Output the (x, y) coordinate of the center of the cell containing the given text.  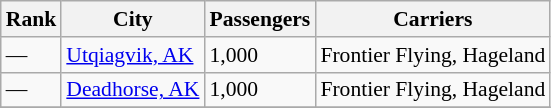
Passengers (260, 19)
Utqiagvik, AK (132, 55)
Rank (32, 19)
Deadhorse, AK (132, 90)
City (132, 19)
Carriers (432, 19)
